Detect which cell encompasses the target text, then output its (X, Y) center coordinate. 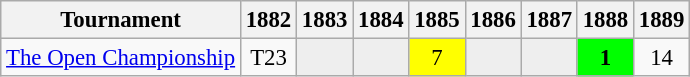
Tournament (121, 20)
14 (661, 58)
T23 (268, 58)
1887 (549, 20)
1884 (381, 20)
The Open Championship (121, 58)
1888 (605, 20)
1885 (437, 20)
7 (437, 58)
1882 (268, 20)
1 (605, 58)
1886 (493, 20)
1889 (661, 20)
1883 (325, 20)
